Extract the [x, y] coordinate from the center of the cell holding the provided text.  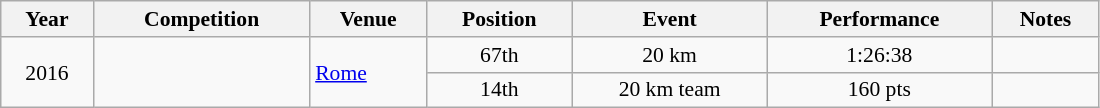
Year [47, 19]
1:26:38 [880, 55]
20 km [670, 55]
Position [499, 19]
Competition [202, 19]
160 pts [880, 90]
Event [670, 19]
67th [499, 55]
20 km team [670, 90]
Notes [1046, 19]
2016 [47, 72]
Rome [368, 72]
Venue [368, 19]
14th [499, 90]
Performance [880, 19]
